Return [X, Y] of the center of cell containing provided text 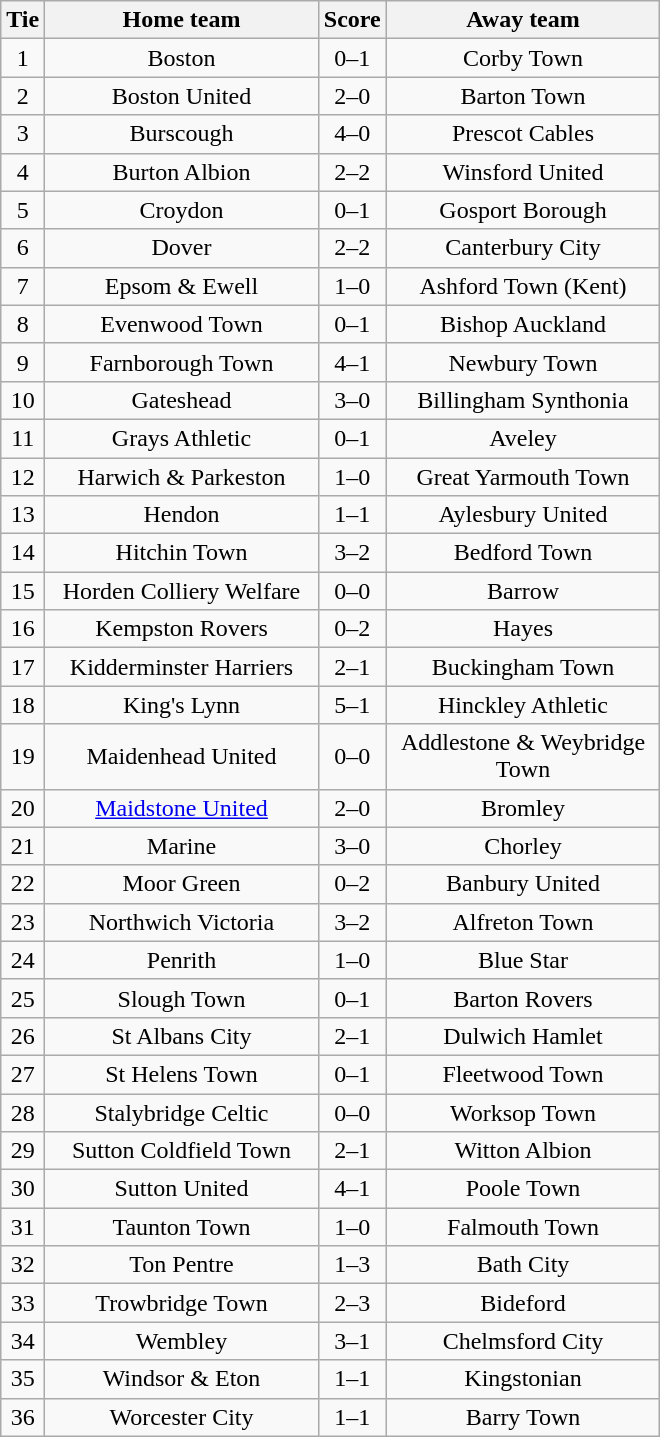
23 [23, 922]
Poole Town [523, 1189]
11 [23, 438]
9 [23, 362]
25 [23, 998]
36 [23, 1417]
30 [23, 1189]
Stalybridge Celtic [182, 1113]
Kempston Rovers [182, 629]
Harwich & Parkeston [182, 477]
Tie [23, 20]
Moor Green [182, 884]
King's Lynn [182, 705]
Hitchin Town [182, 553]
13 [23, 515]
Croydon [182, 210]
Aveley [523, 438]
Hayes [523, 629]
Boston [182, 58]
Epsom & Ewell [182, 286]
7 [23, 286]
Worcester City [182, 1417]
33 [23, 1303]
Great Yarmouth Town [523, 477]
Bideford [523, 1303]
Barton Rovers [523, 998]
Maidenhead United [182, 756]
27 [23, 1074]
Barrow [523, 591]
22 [23, 884]
Witton Albion [523, 1151]
Bedford Town [523, 553]
Taunton Town [182, 1227]
20 [23, 808]
Gosport Borough [523, 210]
Grays Athletic [182, 438]
18 [23, 705]
5–1 [352, 705]
Dulwich Hamlet [523, 1036]
Chorley [523, 846]
Ton Pentre [182, 1265]
Burton Albion [182, 172]
1 [23, 58]
Dover [182, 248]
4 [23, 172]
Banbury United [523, 884]
3–1 [352, 1341]
Trowbridge Town [182, 1303]
Barry Town [523, 1417]
St Albans City [182, 1036]
Hinckley Athletic [523, 705]
Worksop Town [523, 1113]
Kingstonian [523, 1379]
29 [23, 1151]
Canterbury City [523, 248]
24 [23, 960]
Burscough [182, 134]
Gateshead [182, 400]
35 [23, 1379]
Ashford Town (Kent) [523, 286]
3 [23, 134]
14 [23, 553]
Home team [182, 20]
Score [352, 20]
Chelmsford City [523, 1341]
8 [23, 324]
Horden Colliery Welfare [182, 591]
2–3 [352, 1303]
Maidstone United [182, 808]
1–3 [352, 1265]
Aylesbury United [523, 515]
26 [23, 1036]
Addlestone & Weybridge Town [523, 756]
Farnborough Town [182, 362]
Buckingham Town [523, 667]
Evenwood Town [182, 324]
St Helens Town [182, 1074]
32 [23, 1265]
Northwich Victoria [182, 922]
16 [23, 629]
15 [23, 591]
10 [23, 400]
34 [23, 1341]
Bath City [523, 1265]
2 [23, 96]
Wembley [182, 1341]
6 [23, 248]
Winsford United [523, 172]
5 [23, 210]
Penrith [182, 960]
Corby Town [523, 58]
Bishop Auckland [523, 324]
Bromley [523, 808]
31 [23, 1227]
17 [23, 667]
Sutton Coldfield Town [182, 1151]
Barton Town [523, 96]
28 [23, 1113]
Fleetwood Town [523, 1074]
Kidderminster Harriers [182, 667]
4–0 [352, 134]
12 [23, 477]
Slough Town [182, 998]
Away team [523, 20]
Windsor & Eton [182, 1379]
Sutton United [182, 1189]
Blue Star [523, 960]
Falmouth Town [523, 1227]
Billingham Synthonia [523, 400]
Marine [182, 846]
Prescot Cables [523, 134]
Boston United [182, 96]
21 [23, 846]
19 [23, 756]
Hendon [182, 515]
Newbury Town [523, 362]
Alfreton Town [523, 922]
